Pinpoint the cell where the given text exists, returning its (x, y) midpoint coordinate. 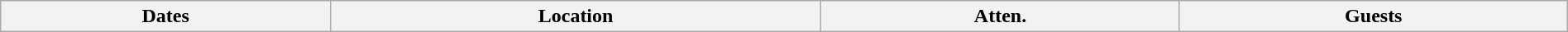
Dates (165, 16)
Location (576, 16)
Guests (1373, 16)
Atten. (1001, 16)
